Search for the cell housing the specified text and yield its [X, Y] center coordinate. 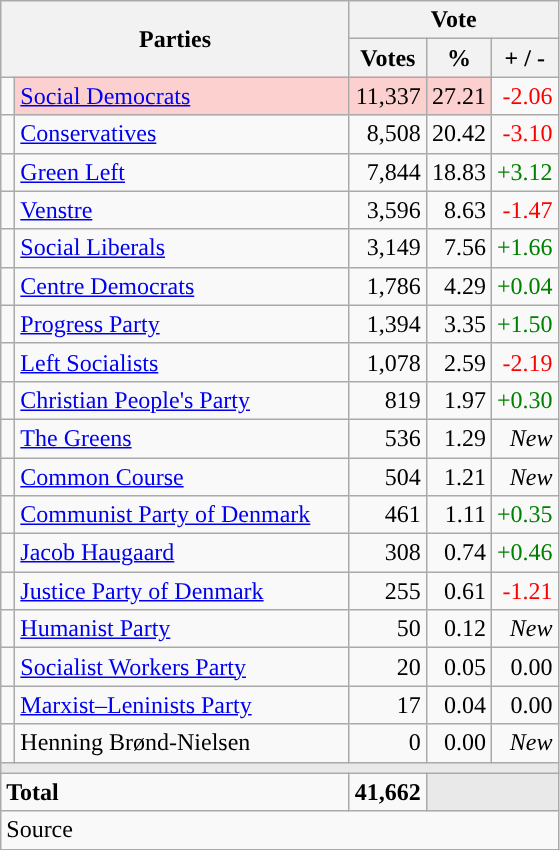
Centre Democrats [182, 286]
308 [388, 553]
Vote [454, 20]
3,596 [388, 210]
504 [388, 477]
0.05 [458, 667]
-2.06 [524, 96]
+ / - [524, 58]
Communist Party of Denmark [182, 515]
Justice Party of Denmark [182, 591]
Christian People's Party [182, 400]
Social Democrats [182, 96]
536 [388, 438]
Common Course [182, 477]
Votes [388, 58]
1.11 [458, 515]
Total [176, 792]
1,394 [388, 324]
+0.30 [524, 400]
+0.35 [524, 515]
11,337 [388, 96]
27.21 [458, 96]
0.74 [458, 553]
1.29 [458, 438]
7,844 [388, 172]
Source [280, 830]
1.97 [458, 400]
Socialist Workers Party [182, 667]
3.35 [458, 324]
41,662 [388, 792]
0.61 [458, 591]
+3.12 [524, 172]
8.63 [458, 210]
50 [388, 629]
Venstre [182, 210]
Left Socialists [182, 362]
0.04 [458, 705]
1,786 [388, 286]
8,508 [388, 134]
0.12 [458, 629]
3,149 [388, 248]
The Greens [182, 438]
-1.47 [524, 210]
+1.50 [524, 324]
+0.04 [524, 286]
1,078 [388, 362]
0 [388, 743]
819 [388, 400]
Marxist–Leninists Party [182, 705]
255 [388, 591]
17 [388, 705]
2.59 [458, 362]
Jacob Haugaard [182, 553]
461 [388, 515]
20 [388, 667]
Green Left [182, 172]
Humanist Party [182, 629]
7.56 [458, 248]
-3.10 [524, 134]
+1.66 [524, 248]
+0.46 [524, 553]
Henning Brønd-Nielsen [182, 743]
Parties [176, 39]
Progress Party [182, 324]
1.21 [458, 477]
Conservatives [182, 134]
Social Liberals [182, 248]
-1.21 [524, 591]
-2.19 [524, 362]
20.42 [458, 134]
% [458, 58]
4.29 [458, 286]
18.83 [458, 172]
